Scan for the cell matching the given text and deliver its [x, y] coordinate at center. 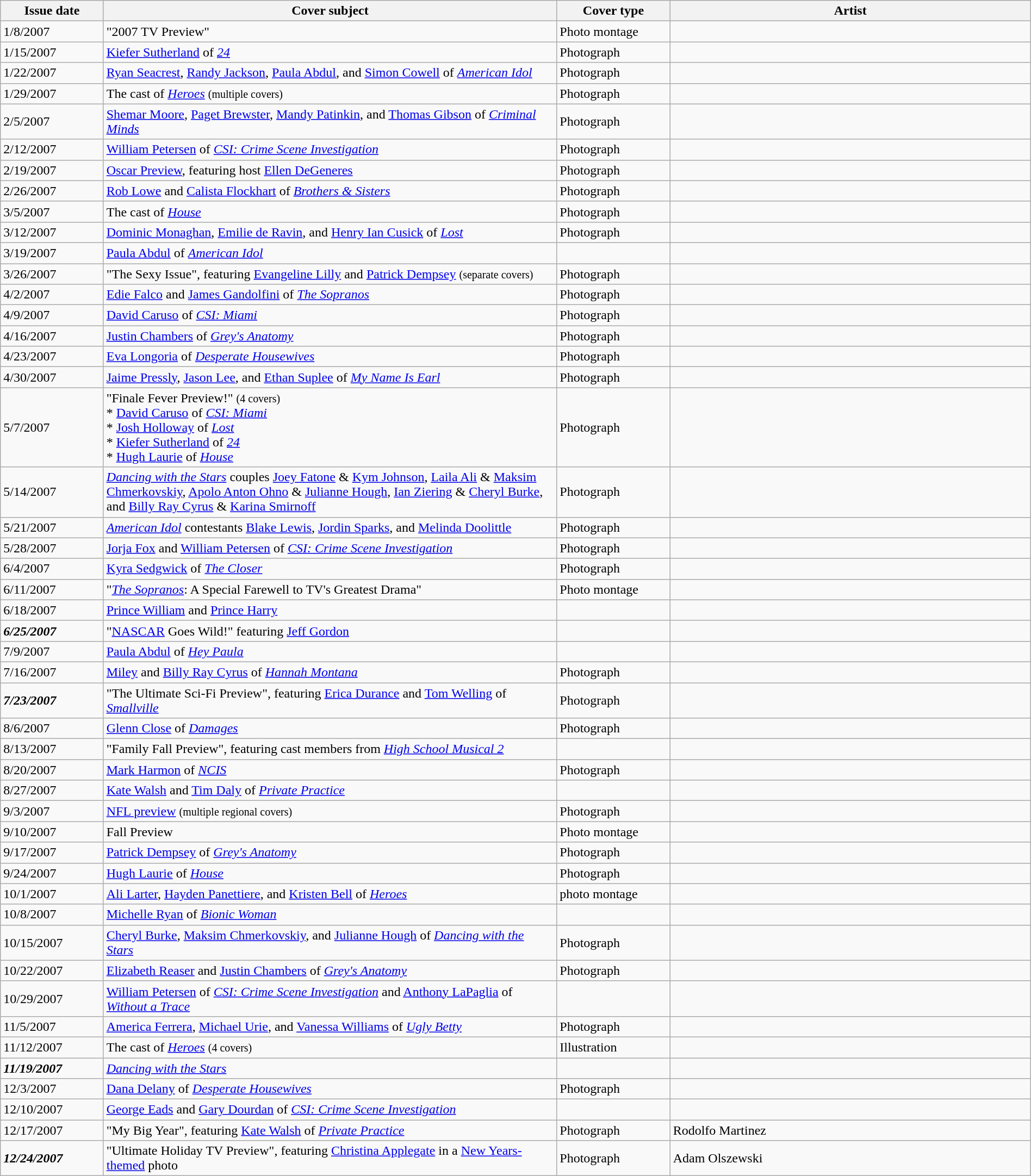
Cover subject [330, 11]
9/10/2007 [52, 832]
6/11/2007 [52, 589]
Kiefer Sutherland of 24 [330, 52]
3/26/2007 [52, 273]
Justin Chambers of Grey's Anatomy [330, 336]
3/12/2007 [52, 232]
4/23/2007 [52, 357]
11/5/2007 [52, 1026]
4/9/2007 [52, 315]
William Petersen of CSI: Crime Scene Investigation [330, 150]
Illustration [613, 1047]
Issue date [52, 11]
The cast of Heroes (4 covers) [330, 1047]
Edie Falco and James Gandolfini of The Sopranos [330, 295]
5/21/2007 [52, 527]
8/20/2007 [52, 770]
American Idol contestants Blake Lewis, Jordin Sparks, and Melinda Doolittle [330, 527]
5/14/2007 [52, 492]
Jorja Fox and William Petersen of CSI: Crime Scene Investigation [330, 548]
Oscar Preview, featuring host Ellen DeGeneres [330, 170]
NFL preview (multiple regional covers) [330, 811]
1/29/2007 [52, 94]
2/26/2007 [52, 191]
"Family Fall Preview", featuring cast members from High School Musical 2 [330, 749]
3/19/2007 [52, 253]
Mark Harmon of NCIS [330, 770]
Rodolfo Martinez [850, 1130]
4/16/2007 [52, 336]
The cast of House [330, 211]
Adam Olszewski [850, 1158]
Jaime Pressly, Jason Lee, and Ethan Suplee of My Name Is Earl [330, 377]
1/8/2007 [52, 32]
Hugh Laurie of House [330, 873]
Dancing with the Stars [330, 1068]
2/12/2007 [52, 150]
"The Ultimate Sci-Fi Preview", featuring Erica Durance and Tom Welling of Smallville [330, 700]
Paula Abdul of Hey Paula [330, 651]
photo montage [613, 894]
"2007 TV Preview" [330, 32]
6/18/2007 [52, 610]
George Eads and Gary Dourdan of CSI: Crime Scene Investigation [330, 1110]
7/16/2007 [52, 672]
8/27/2007 [52, 791]
Dana Delany of Desperate Housewives [330, 1089]
6/25/2007 [52, 631]
1/15/2007 [52, 52]
12/3/2007 [52, 1089]
"The Sexy Issue", featuring Evangeline Lilly and Patrick Dempsey (separate covers) [330, 273]
"Ultimate Holiday TV Preview", featuring Christina Applegate in a New Years-themed photo [330, 1158]
Artist [850, 11]
Cover type [613, 11]
Fall Preview [330, 832]
5/7/2007 [52, 427]
America Ferrera, Michael Urie, and Vanessa Williams of Ugly Betty [330, 1026]
Kate Walsh and Tim Daly of Private Practice [330, 791]
Shemar Moore, Paget Brewster, Mandy Patinkin, and Thomas Gibson of Criminal Minds [330, 122]
Elizabeth Reaser and Justin Chambers of Grey's Anatomy [330, 970]
11/19/2007 [52, 1068]
10/1/2007 [52, 894]
William Petersen of CSI: Crime Scene Investigation and Anthony LaPaglia of Without a Trace [330, 998]
Eva Longoria of Desperate Housewives [330, 357]
Miley and Billy Ray Cyrus of Hannah Montana [330, 672]
Prince William and Prince Harry [330, 610]
8/13/2007 [52, 749]
Ali Larter, Hayden Panettiere, and Kristen Bell of Heroes [330, 894]
4/30/2007 [52, 377]
12/24/2007 [52, 1158]
10/22/2007 [52, 970]
2/19/2007 [52, 170]
12/10/2007 [52, 1110]
7/9/2007 [52, 651]
Ryan Seacrest, Randy Jackson, Paula Abdul, and Simon Cowell of American Idol [330, 73]
Kyra Sedgwick of The Closer [330, 569]
8/6/2007 [52, 729]
Dominic Monaghan, Emilie de Ravin, and Henry Ian Cusick of Lost [330, 232]
10/8/2007 [52, 914]
"NASCAR Goes Wild!" featuring Jeff Gordon [330, 631]
1/22/2007 [52, 73]
David Caruso of CSI: Miami [330, 315]
10/15/2007 [52, 943]
10/29/2007 [52, 998]
9/17/2007 [52, 853]
9/3/2007 [52, 811]
12/17/2007 [52, 1130]
6/4/2007 [52, 569]
Paula Abdul of American Idol [330, 253]
"The Sopranos: A Special Farewell to TV's Greatest Drama" [330, 589]
5/28/2007 [52, 548]
Rob Lowe and Calista Flockhart of Brothers & Sisters [330, 191]
3/5/2007 [52, 211]
Cheryl Burke, Maksim Chmerkovskiy, and Julianne Hough of Dancing with the Stars [330, 943]
Michelle Ryan of Bionic Woman [330, 914]
"My Big Year", featuring Kate Walsh of Private Practice [330, 1130]
The cast of Heroes (multiple covers) [330, 94]
Glenn Close of Damages [330, 729]
"Finale Fever Preview!" (4 covers)* David Caruso of CSI: Miami* Josh Holloway of Lost* Kiefer Sutherland of 24* Hugh Laurie of House [330, 427]
4/2/2007 [52, 295]
9/24/2007 [52, 873]
11/12/2007 [52, 1047]
2/5/2007 [52, 122]
7/23/2007 [52, 700]
Patrick Dempsey of Grey's Anatomy [330, 853]
